Scan for the cell matching the given text and deliver its [x, y] coordinate at center. 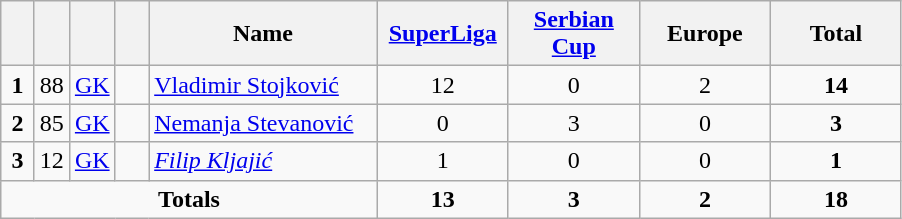
Europe [704, 34]
Filip Kljajić [264, 161]
85 [52, 123]
Nemanja Stevanović [264, 123]
SuperLiga [442, 34]
Name [264, 34]
88 [52, 85]
18 [836, 199]
13 [442, 199]
Serbian Cup [574, 34]
Total [836, 34]
Totals [189, 199]
Vladimir Stojković [264, 85]
14 [836, 85]
